Search for the cell housing the specified text and yield its [X, Y] center coordinate. 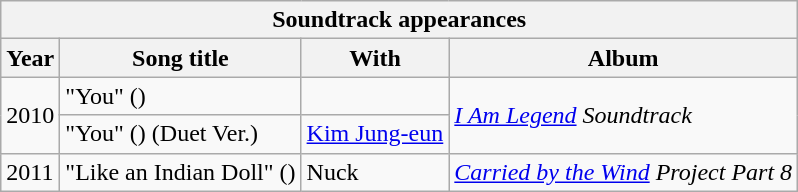
Carried by the Wind Project Part 8 [624, 172]
With [375, 58]
Soundtrack appearances [400, 20]
"You" () [180, 96]
Year [30, 58]
Kim Jung-eun [375, 134]
I Am Legend Soundtrack [624, 115]
2010 [30, 115]
"You" () (Duet Ver.) [180, 134]
"Like an Indian Doll" () [180, 172]
Album [624, 58]
Nuck [375, 172]
Song title [180, 58]
2011 [30, 172]
